Output the [x, y] coordinate of the center of the cell containing the given text.  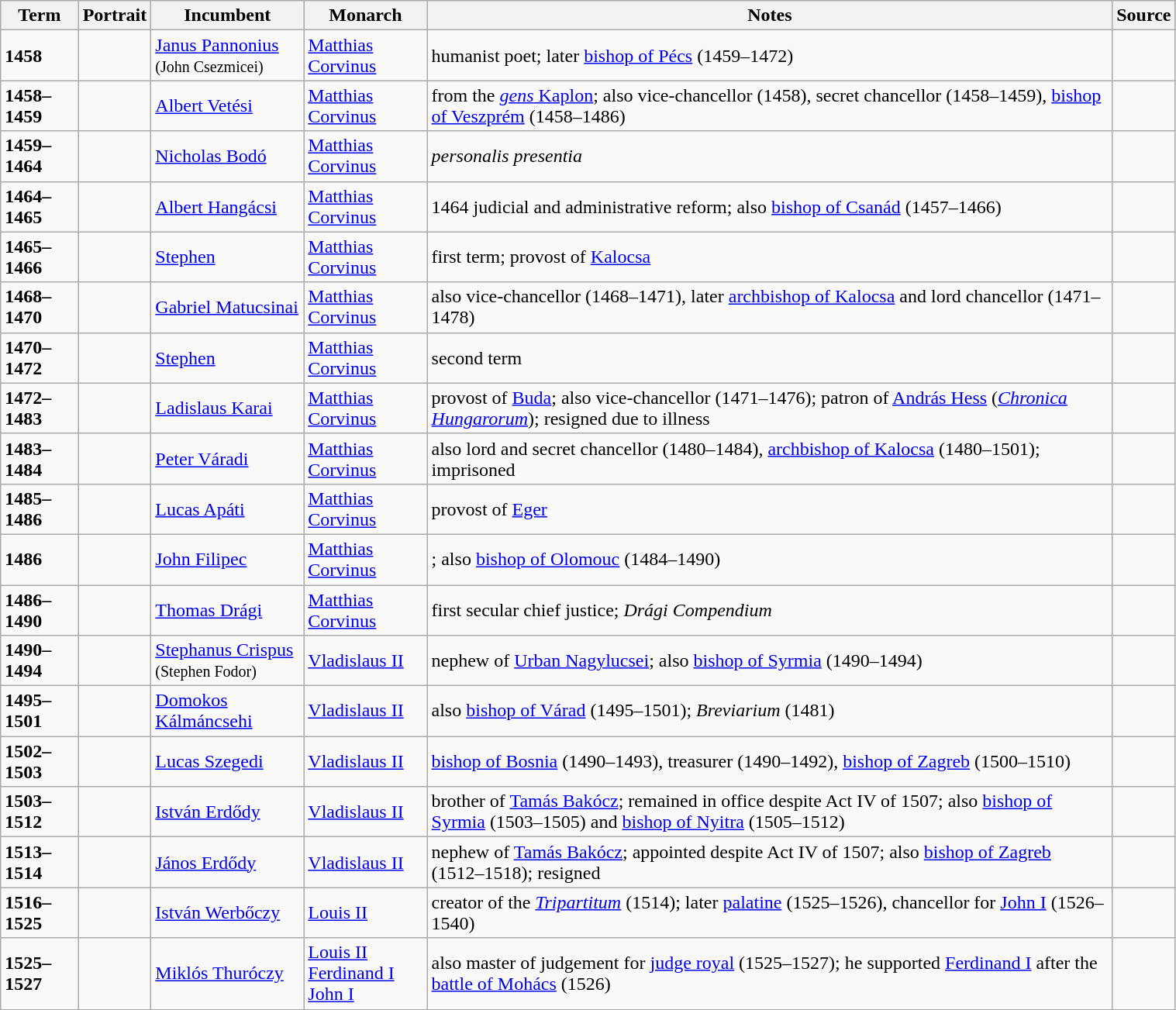
second term [770, 358]
1516–1525 [40, 913]
Albert Hangácsi [228, 206]
from the gens Kaplon; also vice-chancellor (1458), secret chancellor (1458–1459), bishop of Veszprém (1458–1486) [770, 105]
Nicholas Bodó [228, 157]
Janus Pannonius(John Csezmicei) [228, 56]
also vice-chancellor (1468–1471), later archbishop of Kalocsa and lord chancellor (1471–1478) [770, 307]
also lord and secret chancellor (1480–1484), archbishop of Kalocsa (1480–1501); imprisoned [770, 459]
Incumbent [228, 16]
1465–1466 [40, 257]
1468–1470 [40, 307]
1472–1483 [40, 408]
1486 [40, 560]
1464 judicial and administrative reform; also bishop of Csanád (1457–1466) [770, 206]
Peter Váradi [228, 459]
Miklós Thuróczy [228, 974]
personalis presentia [770, 157]
Louis IIFerdinand IJohn I [366, 974]
Portrait [115, 16]
1490–1494 [40, 660]
Notes [770, 16]
provost of Buda; also vice-chancellor (1471–1476); patron of András Hess (Chronica Hungarorum); resigned due to illness [770, 408]
1486–1490 [40, 609]
creator of the Tripartitum (1514); later palatine (1525–1526), chancellor for John I (1526–1540) [770, 913]
humanist poet; later bishop of Pécs (1459–1472) [770, 56]
1502–1503 [40, 761]
; also bishop of Olomouc (1484–1490) [770, 560]
brother of Tamás Bakócz; remained in office despite Act IV of 1507; also bishop of Syrmia (1503–1505) and bishop of Nyitra (1505–1512) [770, 812]
Lucas Szegedi [228, 761]
bishop of Bosnia (1490–1493), treasurer (1490–1492), bishop of Zagreb (1500–1510) [770, 761]
also bishop of Várad (1495–1501); Breviarium (1481) [770, 712]
János Erdődy [228, 862]
István Erdődy [228, 812]
Gabriel Matucsinai [228, 307]
Louis II [366, 913]
1458 [40, 56]
Domokos Kálmáncsehi [228, 712]
Source [1144, 16]
1485–1486 [40, 508]
1503–1512 [40, 812]
1464–1465 [40, 206]
1458–1459 [40, 105]
first secular chief justice; Drági Compendium [770, 609]
nephew of Urban Nagylucsei; also bishop of Syrmia (1490–1494) [770, 660]
1525–1527 [40, 974]
provost of Eger [770, 508]
Ladislaus Karai [228, 408]
nephew of Tamás Bakócz; appointed despite Act IV of 1507; also bishop of Zagreb (1512–1518); resigned [770, 862]
1459–1464 [40, 157]
also master of judgement for judge royal (1525–1527); he supported Ferdinand I after the battle of Mohács (1526) [770, 974]
Monarch [366, 16]
Lucas Apáti [228, 508]
Stephanus Crispus(Stephen Fodor) [228, 660]
1513–1514 [40, 862]
Term [40, 16]
István Werbőczy [228, 913]
John Filipec [228, 560]
Albert Vetési [228, 105]
1483–1484 [40, 459]
Thomas Drági [228, 609]
first term; provost of Kalocsa [770, 257]
1470–1472 [40, 358]
1495–1501 [40, 712]
